Output the [x, y] coordinate of the center of the cell containing the given text.  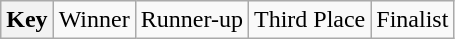
Runner-up [192, 20]
Winner [94, 20]
Key [27, 20]
Finalist [412, 20]
Third Place [309, 20]
